Capture the cell that displays the provided text and extract its (x, y) central coordinate. 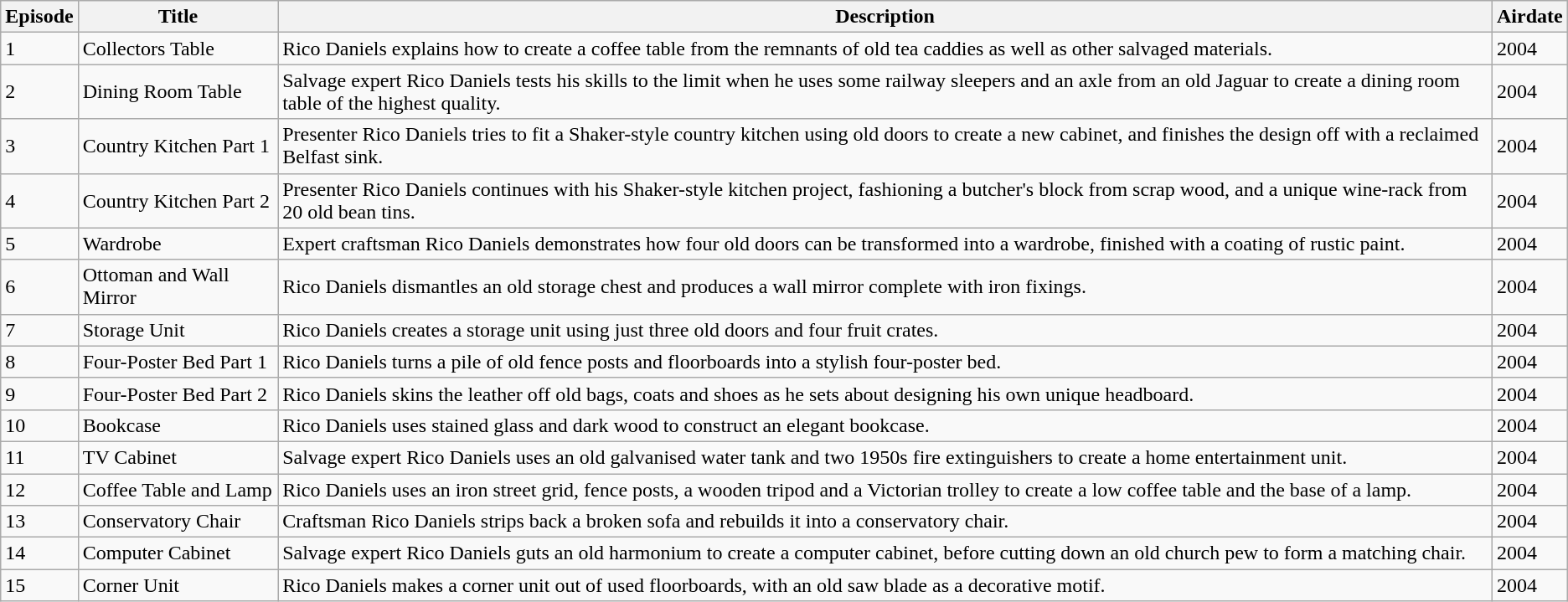
Expert craftsman Rico Daniels demonstrates how four old doors can be transformed into a wardrobe, finished with a coating of rustic paint. (885, 244)
1 (39, 49)
Rico Daniels uses stained glass and dark wood to construct an elegant bookcase. (885, 425)
7 (39, 330)
9 (39, 394)
Rico Daniels explains how to create a coffee table from the remnants of old tea caddies as well as other salvaged materials. (885, 49)
Episode (39, 17)
Conservatory Chair (178, 522)
Ottoman and Wall Mirror (178, 286)
Rico Daniels uses an iron street grid, fence posts, a wooden tripod and a Victorian trolley to create a low coffee table and the base of a lamp. (885, 490)
5 (39, 244)
Salvage expert Rico Daniels uses an old galvanised water tank and two 1950s fire extinguishers to create a home entertainment unit. (885, 457)
Rico Daniels makes a corner unit out of used floorboards, with an old saw blade as a decorative motif. (885, 585)
13 (39, 522)
4 (39, 201)
Wardrobe (178, 244)
Storage Unit (178, 330)
12 (39, 490)
Country Kitchen Part 2 (178, 201)
Collectors Table (178, 49)
Airdate (1530, 17)
Craftsman Rico Daniels strips back a broken sofa and rebuilds it into a conservatory chair. (885, 522)
2 (39, 92)
Corner Unit (178, 585)
Rico Daniels creates a storage unit using just three old doors and four fruit crates. (885, 330)
15 (39, 585)
11 (39, 457)
Title (178, 17)
8 (39, 362)
Rico Daniels dismantles an old storage chest and produces a wall mirror complete with iron fixings. (885, 286)
Rico Daniels turns a pile of old fence posts and floorboards into a stylish four-poster bed. (885, 362)
3 (39, 146)
10 (39, 425)
Bookcase (178, 425)
Rico Daniels skins the leather off old bags, coats and shoes as he sets about designing his own unique headboard. (885, 394)
Four-Poster Bed Part 2 (178, 394)
Four-Poster Bed Part 1 (178, 362)
Country Kitchen Part 1 (178, 146)
6 (39, 286)
Salvage expert Rico Daniels guts an old harmonium to create a computer cabinet, before cutting down an old church pew to form a matching chair. (885, 553)
Description (885, 17)
Computer Cabinet (178, 553)
Coffee Table and Lamp (178, 490)
Dining Room Table (178, 92)
14 (39, 553)
TV Cabinet (178, 457)
